Scan for the cell matching the given text and deliver its [X, Y] coordinate at center. 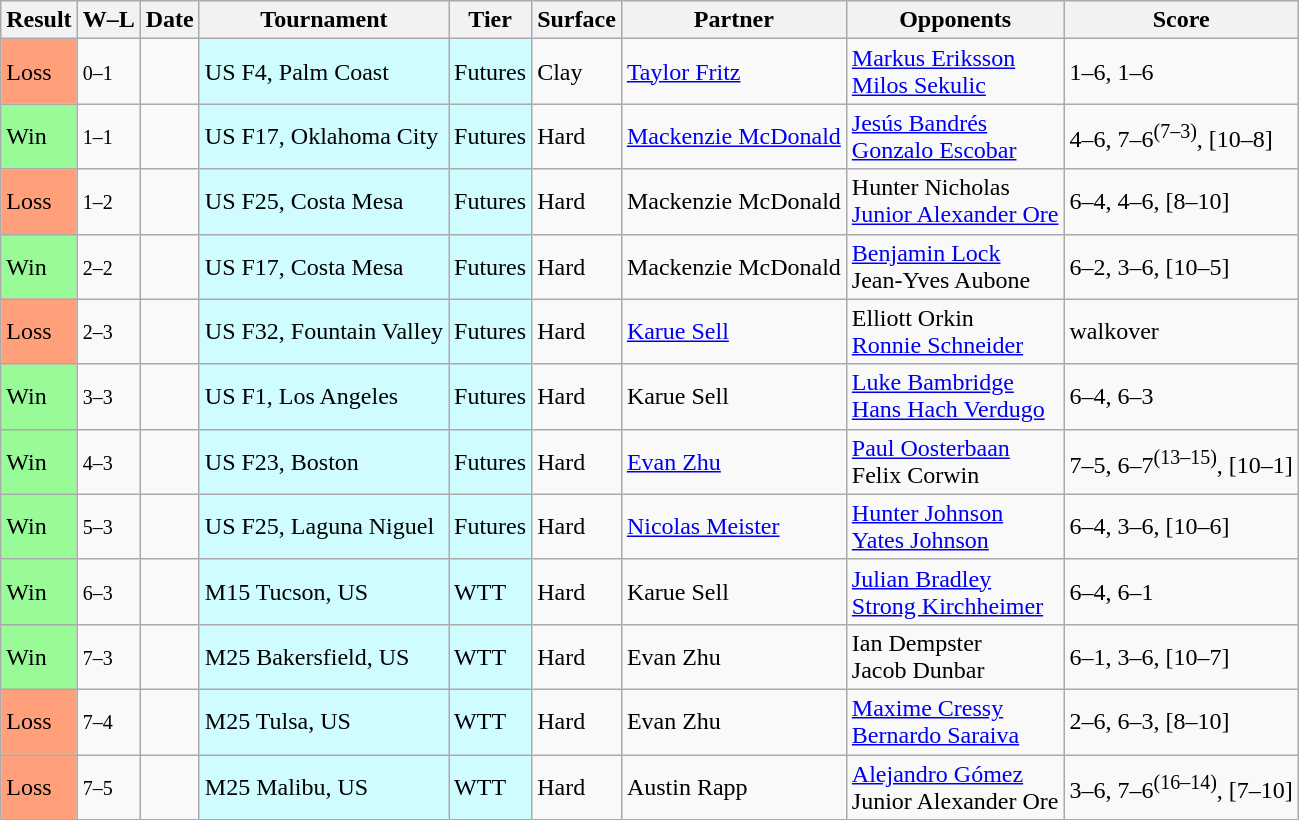
Maxime Cressy Bernardo Saraiva [955, 722]
M25 Tulsa, US [324, 722]
Clay [577, 72]
7–4 [108, 722]
6–1, 3–6, [10–7] [1181, 656]
Benjamin Lock Jean-Yves Aubone [955, 266]
Hunter Johnson Yates Johnson [955, 526]
6–2, 3–6, [10–5] [1181, 266]
6–3 [108, 592]
7–5, 6–7(13–15), [10–1] [1181, 462]
Score [1181, 20]
US F17, Oklahoma City [324, 136]
5–3 [108, 526]
1–2 [108, 202]
6–4, 6–1 [1181, 592]
Tournament [324, 20]
M25 Bakersfield, US [324, 656]
W–L [108, 20]
6–4, 4–6, [8–10] [1181, 202]
Elliott Orkin Ronnie Schneider [955, 332]
Ian Dempster Jacob Dunbar [955, 656]
Jesús Bandrés Gonzalo Escobar [955, 136]
walkover [1181, 332]
US F32, Fountain Valley [324, 332]
US F25, Costa Mesa [324, 202]
0–1 [108, 72]
2–6, 6–3, [8–10] [1181, 722]
Julian Bradley Strong Kirchheimer [955, 592]
Taylor Fritz [734, 72]
1–1 [108, 136]
Result [39, 20]
4–6, 7–6(7–3), [10–8] [1181, 136]
2–2 [108, 266]
Surface [577, 20]
M15 Tucson, US [324, 592]
6–4, 3–6, [10–6] [1181, 526]
Partner [734, 20]
Austin Rapp [734, 786]
US F23, Boston [324, 462]
2–3 [108, 332]
US F25, Laguna Niguel [324, 526]
Paul Oosterbaan Felix Corwin [955, 462]
6–4, 6–3 [1181, 396]
M25 Malibu, US [324, 786]
4–3 [108, 462]
US F17, Costa Mesa [324, 266]
7–3 [108, 656]
US F1, Los Angeles [324, 396]
US F4, Palm Coast [324, 72]
7–5 [108, 786]
Markus Eriksson Milos Sekulic [955, 72]
Hunter Nicholas Junior Alexander Ore [955, 202]
Nicolas Meister [734, 526]
3–3 [108, 396]
Tier [490, 20]
Alejandro Gómez Junior Alexander Ore [955, 786]
3–6, 7–6(16–14), [7–10] [1181, 786]
Opponents [955, 20]
1–6, 1–6 [1181, 72]
Luke Bambridge Hans Hach Verdugo [955, 396]
Date [170, 20]
